From the cell containing the given text, extract its center point as [X, Y] coordinate. 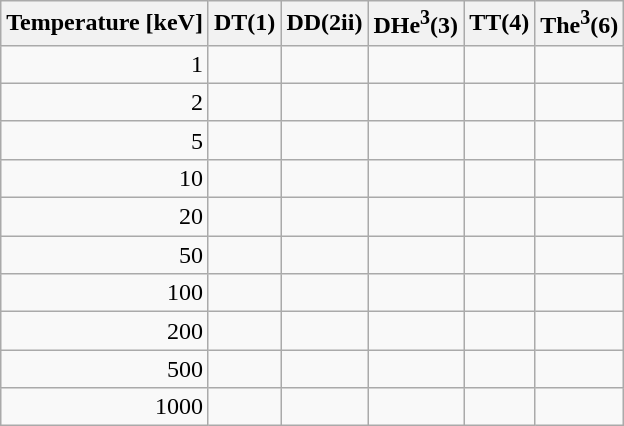
DD(2ii) [324, 24]
TT(4) [500, 24]
10 [105, 178]
500 [105, 369]
1000 [105, 407]
100 [105, 293]
The3(6) [580, 24]
5 [105, 140]
Temperature [keV] [105, 24]
200 [105, 331]
20 [105, 217]
50 [105, 255]
DHe3(3) [416, 24]
DT(1) [244, 24]
1 [105, 64]
2 [105, 102]
